Find where the given text appears and provide that cell's center as (x, y) coordinate. 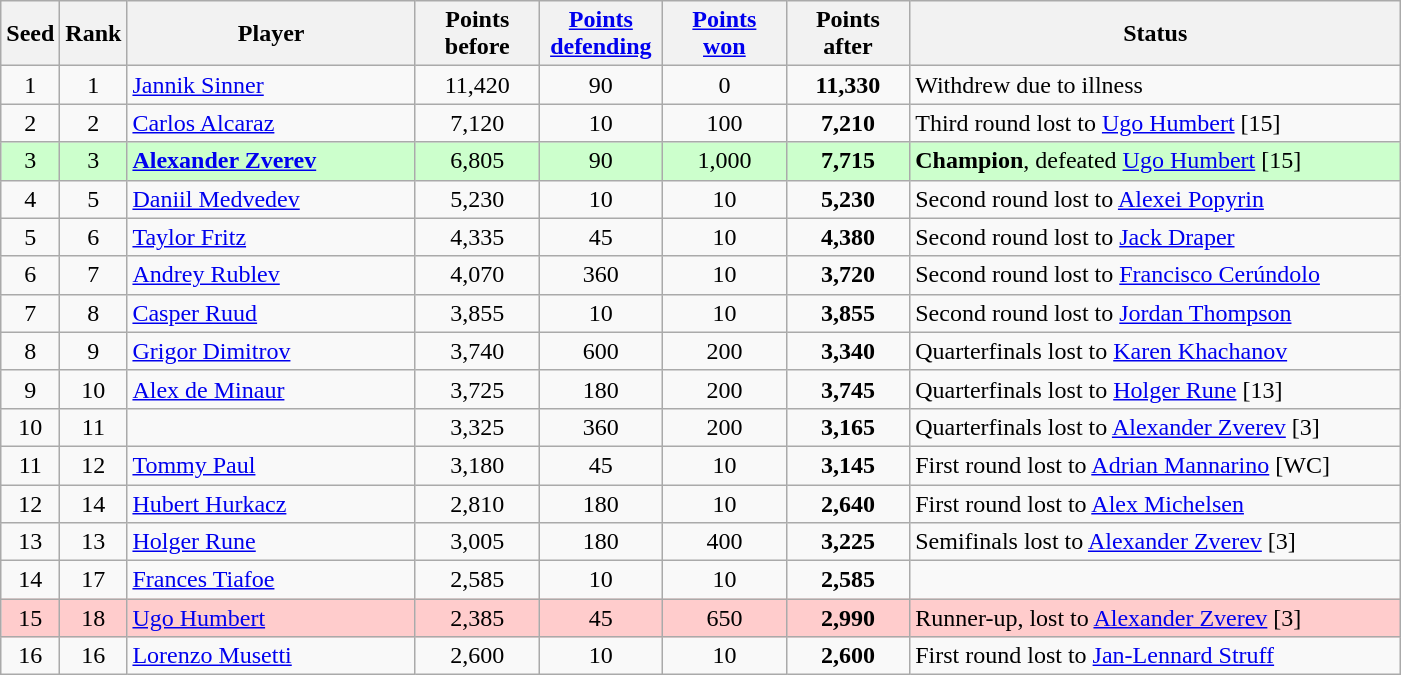
2,810 (477, 503)
3,005 (477, 542)
3,180 (477, 465)
7,120 (477, 123)
18 (94, 618)
3,740 (477, 351)
First round lost to Jan-Lennard Struff (1156, 656)
11,330 (848, 85)
100 (725, 123)
Alexander Zverev (272, 161)
Second round lost to Jack Draper (1156, 237)
Champion, defeated Ugo Humbert [15] (1156, 161)
Second round lost to Jordan Thompson (1156, 313)
7,210 (848, 123)
Second round lost to Francisco Cerúndolo (1156, 275)
17 (94, 580)
7,715 (848, 161)
3,340 (848, 351)
3,745 (848, 389)
Casper Ruud (272, 313)
Semifinals lost to Alexander Zverev [3] (1156, 542)
Points defending (601, 34)
3,165 (848, 427)
4,070 (477, 275)
4,380 (848, 237)
6,805 (477, 161)
Taylor Fritz (272, 237)
Carlos Alcaraz (272, 123)
Tommy Paul (272, 465)
4 (30, 199)
2,640 (848, 503)
3,720 (848, 275)
Daniil Medvedev (272, 199)
Hubert Hurkacz (272, 503)
3,225 (848, 542)
Player (272, 34)
Grigor Dimitrov (272, 351)
400 (725, 542)
2,385 (477, 618)
4,335 (477, 237)
Quarterfinals lost to Holger Rune [13] (1156, 389)
15 (30, 618)
Points before (477, 34)
Lorenzo Musetti (272, 656)
1,000 (725, 161)
Alex de Minaur (272, 389)
Ugo Humbert (272, 618)
Seed (30, 34)
Third round lost to Ugo Humbert [15] (1156, 123)
Andrey Rublev (272, 275)
Runner-up, lost to Alexander Zverev [3] (1156, 618)
3,325 (477, 427)
Rank (94, 34)
First round lost to Alex Michelsen (1156, 503)
Points won (725, 34)
Frances Tiafoe (272, 580)
Holger Rune (272, 542)
Points after (848, 34)
Withdrew due to illness (1156, 85)
3,145 (848, 465)
Quarterfinals lost to Karen Khachanov (1156, 351)
600 (601, 351)
Quarterfinals lost to Alexander Zverev [3] (1156, 427)
Jannik Sinner (272, 85)
Status (1156, 34)
650 (725, 618)
First round lost to Adrian Mannarino [WC] (1156, 465)
Second round lost to Alexei Popyrin (1156, 199)
3,725 (477, 389)
2,990 (848, 618)
11,420 (477, 85)
0 (725, 85)
